Output the (X, Y) coordinate of the center of the cell containing the given text.  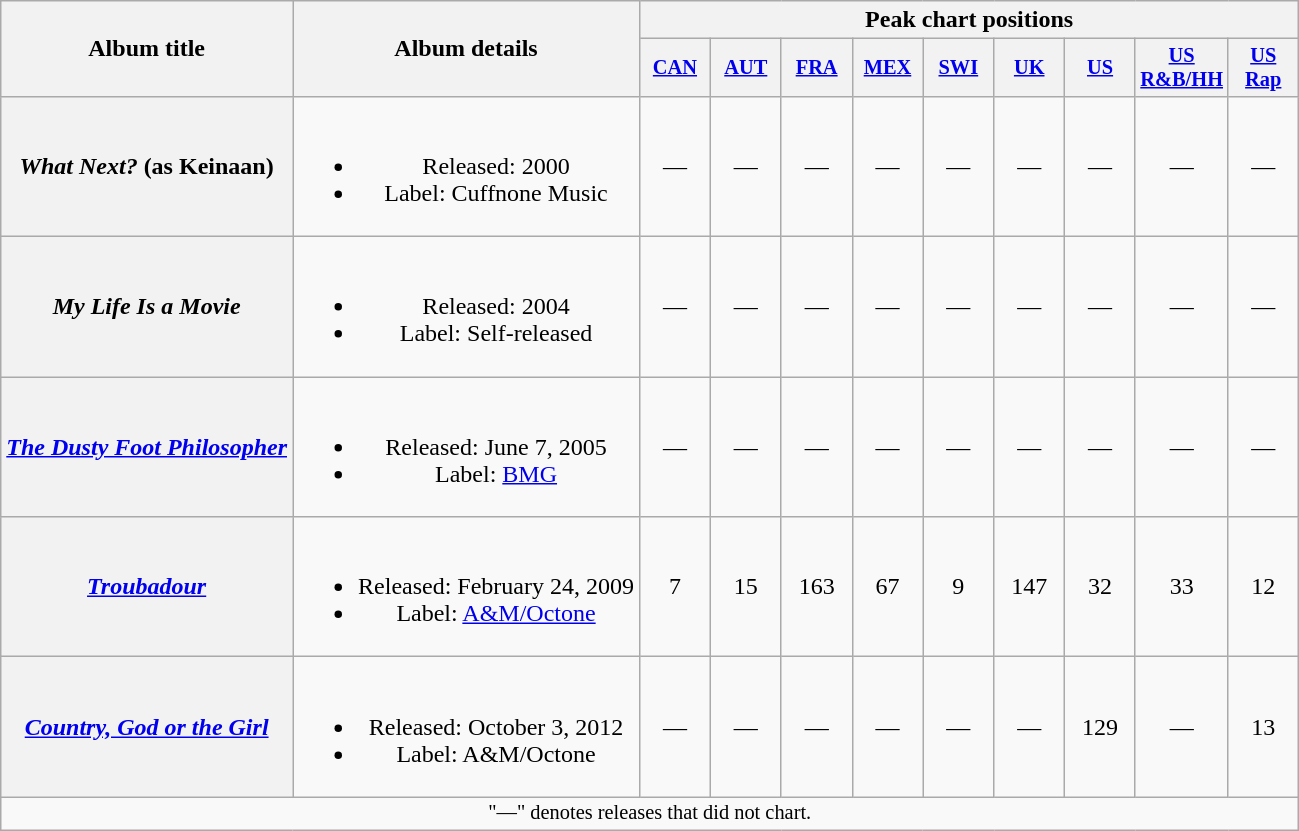
Peak chart positions (970, 20)
My Life Is a Movie (147, 307)
Released: 2004Label: Self-released (466, 307)
32 (1100, 587)
MEX (888, 68)
67 (888, 587)
FRA (816, 68)
Album title (147, 49)
9 (958, 587)
33 (1181, 587)
147 (1030, 587)
"—" denotes releases that did not chart. (650, 814)
US (1100, 68)
15 (746, 587)
7 (676, 587)
CAN (676, 68)
USRap (1264, 68)
12 (1264, 587)
Released: October 3, 2012Label: A&M/Octone (466, 727)
The Dusty Foot Philosopher (147, 447)
129 (1100, 727)
Country, God or the Girl (147, 727)
SWI (958, 68)
USR&B/HH (1181, 68)
Album details (466, 49)
Troubadour (147, 587)
163 (816, 587)
Released: June 7, 2005Label: BMG (466, 447)
13 (1264, 727)
Released: February 24, 2009Label: A&M/Octone (466, 587)
AUT (746, 68)
Released: 2000Label: Cuffnone Music (466, 166)
UK (1030, 68)
What Next? (as Keinaan) (147, 166)
